Identify which cell holds the provided text, then report its [x, y] central coordinate. 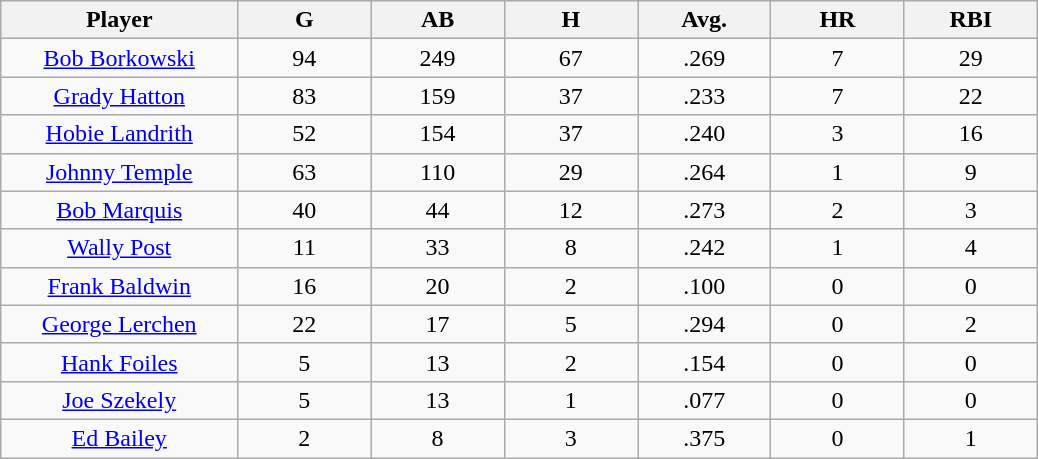
11 [304, 248]
67 [570, 58]
Player [120, 20]
.240 [704, 134]
Hank Foiles [120, 362]
4 [970, 248]
63 [304, 172]
249 [438, 58]
.233 [704, 96]
.264 [704, 172]
Hobie Landrith [120, 134]
Grady Hatton [120, 96]
.269 [704, 58]
Frank Baldwin [120, 286]
G [304, 20]
Bob Marquis [120, 210]
George Lerchen [120, 324]
AB [438, 20]
.294 [704, 324]
H [570, 20]
83 [304, 96]
RBI [970, 20]
12 [570, 210]
94 [304, 58]
Bob Borkowski [120, 58]
.077 [704, 400]
33 [438, 248]
Avg. [704, 20]
17 [438, 324]
9 [970, 172]
20 [438, 286]
.273 [704, 210]
Wally Post [120, 248]
40 [304, 210]
44 [438, 210]
154 [438, 134]
.154 [704, 362]
.242 [704, 248]
HR [838, 20]
Joe Szekely [120, 400]
52 [304, 134]
Johnny Temple [120, 172]
Ed Bailey [120, 438]
110 [438, 172]
.100 [704, 286]
159 [438, 96]
.375 [704, 438]
